Search for the cell housing the specified text and yield its [X, Y] center coordinate. 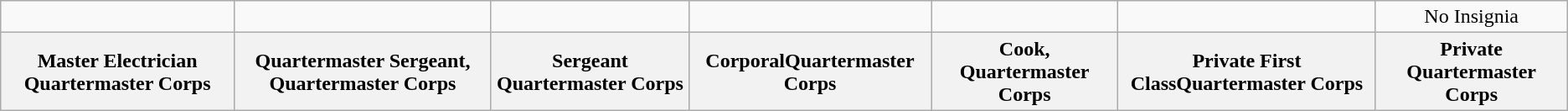
Sergeant Quartermaster Corps [590, 71]
Quartermaster Sergeant, Quartermaster Corps [362, 71]
No Insignia [1471, 17]
Private First ClassQuartermaster Corps [1246, 71]
Private Quartermaster Corps [1471, 71]
Master Electrician Quartermaster Corps [117, 71]
CorporalQuartermaster Corps [809, 71]
Cook, Quartermaster Corps [1025, 71]
